Locate the cell with the specified text and output its [X, Y] center coordinate. 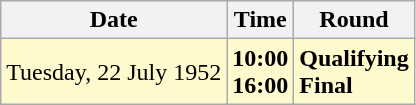
QualifyingFinal [354, 72]
Tuesday, 22 July 1952 [114, 72]
10:0016:00 [260, 72]
Date [114, 20]
Time [260, 20]
Round [354, 20]
